Provide the [x, y] coordinate of the cell's center where the given text is located.  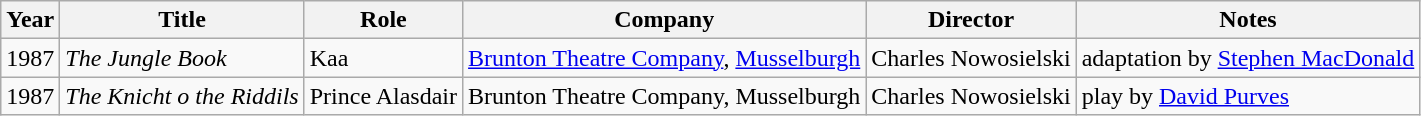
Notes [1248, 20]
Title [182, 20]
adaptation by Stephen MacDonald [1248, 58]
The Knicht o the Riddils [182, 96]
Role [383, 20]
Kaa [383, 58]
Prince Alasdair [383, 96]
play by David Purves [1248, 96]
The Jungle Book [182, 58]
Year [30, 20]
Company [664, 20]
Director [971, 20]
